Return the [X, Y] coordinate for the center point of the cell that contains the specified text.  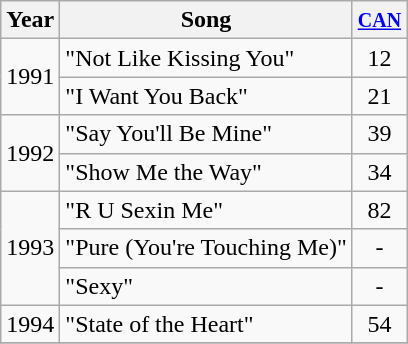
Song [206, 20]
"State of the Heart" [206, 324]
1993 [30, 248]
54 [379, 324]
"Sexy" [206, 286]
39 [379, 134]
21 [379, 96]
"R U Sexin Me" [206, 210]
1991 [30, 77]
"Say You'll Be Mine" [206, 134]
1992 [30, 153]
"Not Like Kissing You" [206, 58]
Year [30, 20]
"Pure (You're Touching Me)" [206, 248]
CAN [379, 20]
82 [379, 210]
1994 [30, 324]
12 [379, 58]
"I Want You Back" [206, 96]
"Show Me the Way" [206, 172]
34 [379, 172]
